Scan for the cell matching the given text and deliver its (X, Y) coordinate at center. 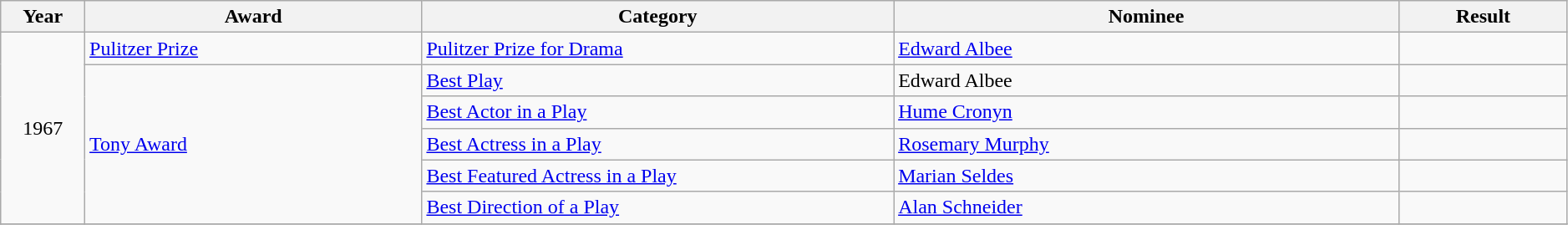
Best Direction of a Play (658, 207)
Best Actor in a Play (658, 112)
Category (658, 17)
Result (1484, 17)
Best Featured Actress in a Play (658, 176)
Nominee (1146, 17)
Tony Award (254, 144)
Pulitzer Prize for Drama (658, 49)
Pulitzer Prize (254, 49)
Rosemary Murphy (1146, 144)
Marian Seldes (1146, 176)
Best Actress in a Play (658, 144)
Hume Cronyn (1146, 112)
Year (43, 17)
Alan Schneider (1146, 207)
Best Play (658, 80)
Award (254, 17)
1967 (43, 128)
